Find where the given text appears and provide that cell's center as (x, y) coordinate. 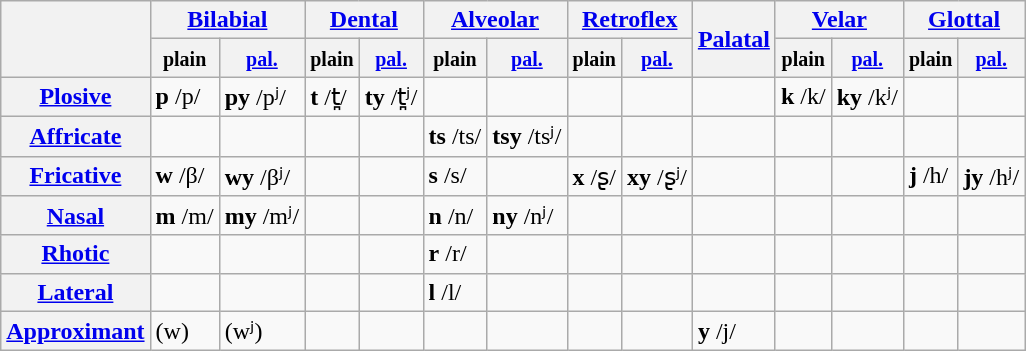
r /r/ (455, 254)
ty /t̪ʲ/ (391, 97)
Affricate (76, 136)
xy /ʂʲ/ (656, 176)
Dental (364, 20)
ky /kʲ/ (867, 97)
y /j/ (734, 331)
w /β/ (184, 176)
j /h/ (930, 176)
ny /nʲ/ (527, 216)
k /k/ (803, 97)
l /l/ (455, 292)
x /ʂ/ (594, 176)
Retroflex (630, 20)
p /p/ (184, 97)
m /m/ (184, 216)
tsy /tsʲ/ (527, 136)
Nasal (76, 216)
Palatal (734, 39)
ts /ts/ (455, 136)
t /t̪/ (332, 97)
(wʲ) (262, 331)
Rhotic (76, 254)
my /mʲ/ (262, 216)
py /pʲ/ (262, 97)
n /n/ (455, 216)
Plosive (76, 97)
Lateral (76, 292)
(w) (184, 331)
Bilabial (228, 20)
Velar (839, 20)
wy /βʲ/ (262, 176)
Alveolar (495, 20)
Glottal (964, 20)
Approximant (76, 331)
Fricative (76, 176)
s /s/ (455, 176)
jy /hʲ/ (992, 176)
